From the cell containing the given text, extract its center point as [X, Y] coordinate. 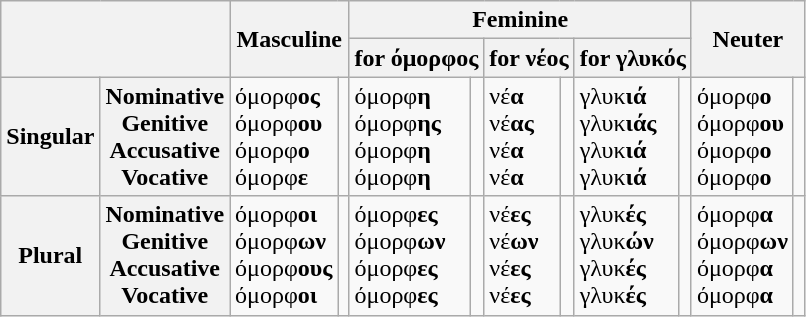
όμορφοςόμορφουόμορφοόμορφε [284, 136]
γλυκέςγλυκώνγλυκέςγλυκές [626, 256]
for γλυκός [632, 58]
for νέος [529, 58]
Singular [50, 136]
Plural [50, 256]
Masculine [290, 39]
νέεςνέωννέεςνέες [522, 256]
όμορφεςόμορφωνόμορφεςόμορφες [410, 256]
όμορφοιόμορφωνόμορφουςόμορφοι [284, 256]
Feminine [520, 20]
γλυκιάγλυκιάςγλυκιάγλυκιά [626, 136]
νέανέαςνέανέα [522, 136]
όμορφηόμορφηςόμορφηόμορφη [410, 136]
όμορφαόμορφωνόμορφαόμορφα [742, 256]
όμορφοόμορφουόμορφοόμορφο [742, 136]
Neuter [748, 39]
for όμορφος [416, 58]
